Pinpoint the cell where the given text exists, returning its [X, Y] midpoint coordinate. 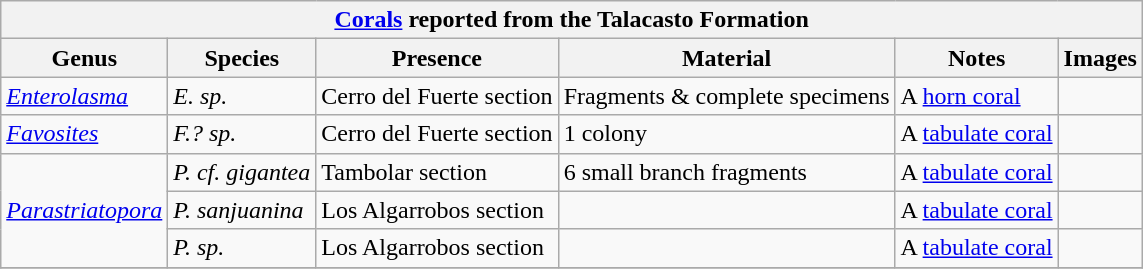
Species [242, 58]
Material [726, 58]
Corals reported from the Talacasto Formation [572, 20]
6 small branch fragments [726, 172]
Genus [84, 58]
P. sanjuanina [242, 210]
F.? sp. [242, 134]
Tambolar section [437, 172]
P. cf. gigantea [242, 172]
Favosites [84, 134]
Presence [437, 58]
Enterolasma [84, 96]
A horn coral [976, 96]
P. sp. [242, 248]
Parastriatopora [84, 210]
1 colony [726, 134]
E. sp. [242, 96]
Images [1100, 58]
Fragments & complete specimens [726, 96]
Notes [976, 58]
